Output the [X, Y] coordinate of the center of the cell containing the given text.  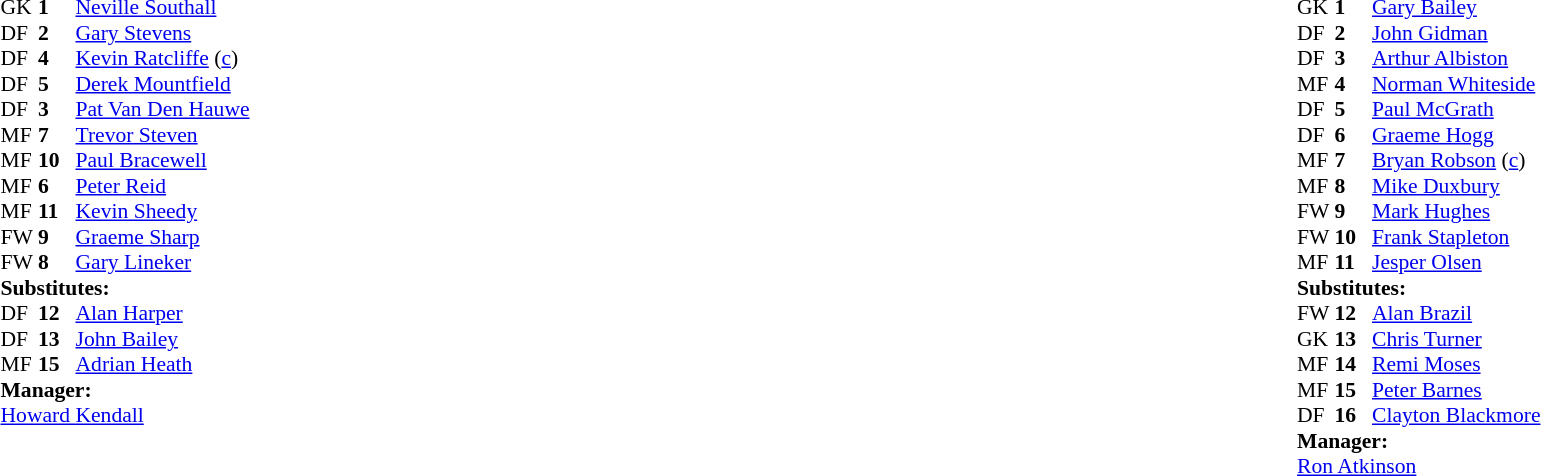
Paul McGrath [1456, 109]
Derek Mountfield [163, 84]
Mark Hughes [1456, 211]
John Bailey [163, 339]
Alan Harper [163, 313]
Kevin Ratcliffe (c) [163, 59]
Adrian Heath [163, 365]
Jesper Olsen [1456, 263]
Bryan Robson (c) [1456, 161]
Peter Barnes [1456, 390]
Howard Kendall [124, 415]
14 [1354, 365]
Chris Turner [1456, 339]
Trevor Steven [163, 135]
Norman Whiteside [1456, 84]
GK [1316, 339]
Paul Bracewell [163, 161]
Peter Reid [163, 186]
Arthur Albiston [1456, 59]
Graeme Hogg [1456, 135]
Clayton Blackmore [1456, 415]
Kevin Sheedy [163, 211]
Frank Stapleton [1456, 237]
16 [1354, 415]
Remi Moses [1456, 365]
John Gidman [1456, 33]
Gary Lineker [163, 263]
Pat Van Den Hauwe [163, 109]
Mike Duxbury [1456, 186]
Gary Stevens [163, 33]
Alan Brazil [1456, 313]
Graeme Sharp [163, 237]
